Scan for the cell matching the given text and deliver its [x, y] coordinate at center. 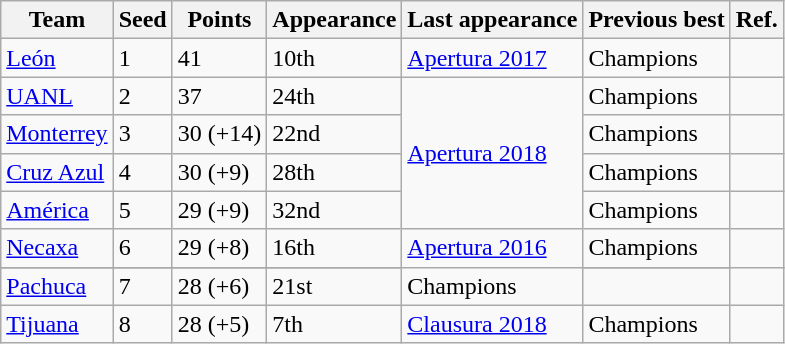
León [57, 58]
América [57, 210]
5 [142, 210]
UANL [57, 96]
28 (+6) [220, 286]
21st [334, 286]
28 (+5) [220, 324]
4 [142, 172]
10th [334, 58]
8 [142, 324]
Last appearance [492, 20]
Ref. [756, 20]
7th [334, 324]
22nd [334, 134]
Team [57, 20]
1 [142, 58]
Cruz Azul [57, 172]
6 [142, 248]
Necaxa [57, 248]
30 (+14) [220, 134]
16th [334, 248]
Apertura 2016 [492, 248]
Monterrey [57, 134]
41 [220, 58]
Tijuana [57, 324]
Previous best [656, 20]
7 [142, 286]
Apertura 2018 [492, 153]
Points [220, 20]
32nd [334, 210]
29 (+8) [220, 248]
Appearance [334, 20]
24th [334, 96]
Pachuca [57, 286]
3 [142, 134]
Seed [142, 20]
29 (+9) [220, 210]
37 [220, 96]
Clausura 2018 [492, 324]
30 (+9) [220, 172]
Apertura 2017 [492, 58]
2 [142, 96]
28th [334, 172]
